Extract the [x, y] coordinate from the center of the cell holding the provided text.  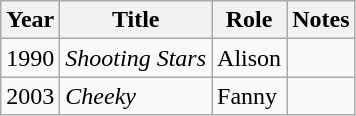
2003 [30, 96]
Title [136, 20]
Notes [321, 20]
Shooting Stars [136, 58]
Role [250, 20]
Alison [250, 58]
Year [30, 20]
Cheeky [136, 96]
1990 [30, 58]
Fanny [250, 96]
